Extract the (X, Y) coordinate from the center of the cell holding the provided text.  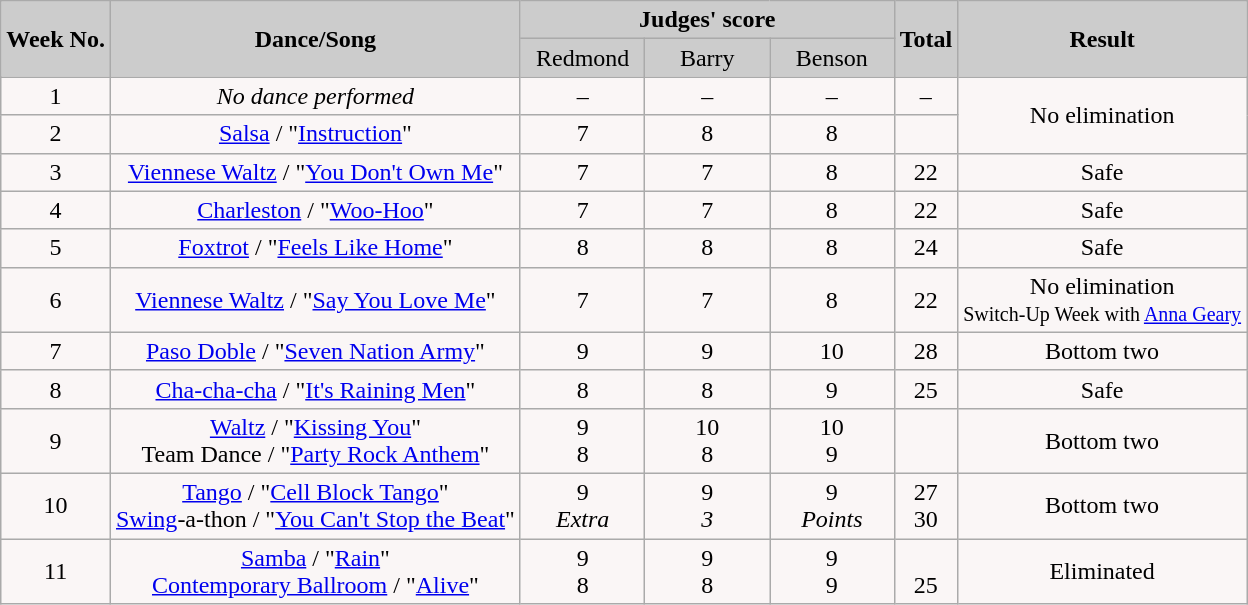
Barry (708, 58)
Total (926, 39)
No dance performed (315, 96)
2730 (926, 506)
Tango / "Cell Block Tango"Swing-a-thon / "You Can't Stop the Beat" (315, 506)
Viennese Waltz / "Say You Love Me" (315, 300)
Eliminated (1102, 570)
3 (56, 172)
9Points (832, 506)
Charleston / "Woo-Hoo" (315, 210)
99 (832, 570)
No eliminationSwitch-Up Week with Anna Geary (1102, 300)
Viennese Waltz / "You Don't Own Me" (315, 172)
Week No. (56, 39)
Samba / "Rain"Contemporary Ballroom / "Alive" (315, 570)
Result (1102, 39)
Dance/Song (315, 39)
2 (56, 134)
4 (56, 210)
Waltz / "Kissing You"Team Dance / "Party Rock Anthem" (315, 440)
Foxtrot / "Feels Like Home" (315, 248)
11 (56, 570)
5 (56, 248)
Cha-cha-cha / "It's Raining Men" (315, 389)
Paso Doble / "Seven Nation Army" (315, 351)
24 (926, 248)
Salsa / "Instruction" (315, 134)
6 (56, 300)
No elimination (1102, 115)
Judges' score (707, 20)
28 (926, 351)
1 (56, 96)
Benson (832, 58)
108 (708, 440)
109 (832, 440)
93 (708, 506)
Redmond (582, 58)
9Extra (582, 506)
